From the cell containing the given text, extract its center point as [X, Y] coordinate. 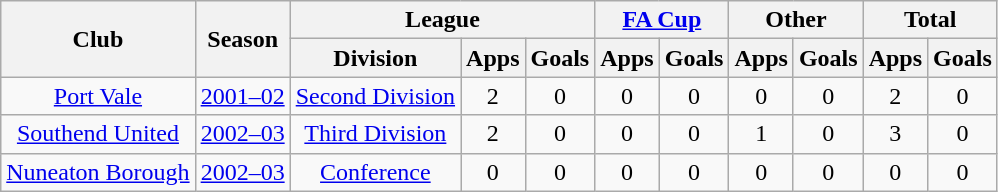
Port Vale [98, 96]
Third Division [375, 134]
3 [895, 134]
Nuneaton Borough [98, 172]
League [442, 20]
2001–02 [242, 96]
FA Cup [662, 20]
Second Division [375, 96]
Conference [375, 172]
Southend United [98, 134]
Total [930, 20]
Other [796, 20]
1 [761, 134]
Club [98, 39]
Division [375, 58]
Season [242, 39]
